Pinpoint the cell where the given text exists, returning its [x, y] midpoint coordinate. 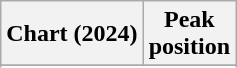
Peakposition [189, 34]
Chart (2024) [72, 34]
